Provide the (X, Y) coordinate of the cell's center where the given text is located.  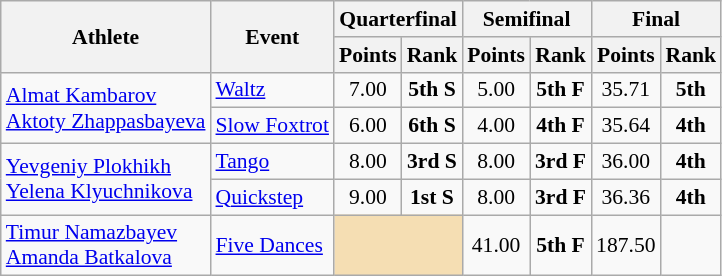
Five Dances (272, 246)
3rd S (432, 162)
Tango (272, 162)
41.00 (496, 246)
Yevgeniy PlokhikhYelena Klyuchnikova (106, 180)
4.00 (496, 126)
9.00 (368, 197)
5th S (432, 90)
6th S (432, 126)
4th F (560, 126)
35.71 (626, 90)
187.50 (626, 246)
Event (272, 36)
5.00 (496, 90)
Semifinal (526, 19)
7.00 (368, 90)
1st S (432, 197)
5th (692, 90)
Slow Foxtrot (272, 126)
Final (656, 19)
36.00 (626, 162)
Almat KambarovAktoty Zhappasbayeva (106, 108)
Waltz (272, 90)
36.36 (626, 197)
Timur NamazbayevAmanda Batkalova (106, 246)
Athlete (106, 36)
35.64 (626, 126)
Quickstep (272, 197)
Quarterfinal (398, 19)
6.00 (368, 126)
